Provide the (x, y) coordinate of the cell's center where the given text is located.  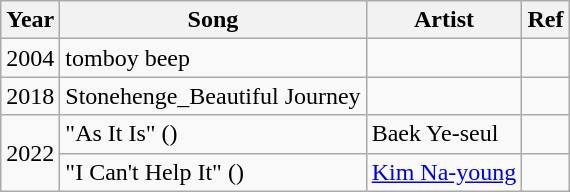
Year (30, 20)
Artist (444, 20)
tomboy beep (213, 58)
Song (213, 20)
Stonehenge_Beautiful Journey (213, 96)
Kim Na-young (444, 172)
2018 (30, 96)
"I Can't Help It" () (213, 172)
2004 (30, 58)
"As It Is" () (213, 134)
Baek Ye-seul (444, 134)
2022 (30, 153)
Ref (546, 20)
